Locate the cell with the specified text and output its [X, Y] center coordinate. 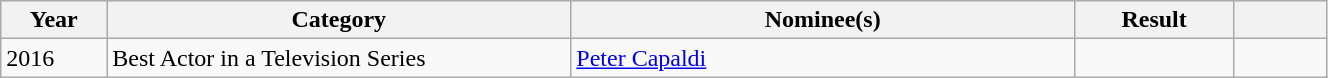
Result [1154, 20]
Year [54, 20]
Category [339, 20]
2016 [54, 58]
Best Actor in a Television Series [339, 58]
Nominee(s) [823, 20]
Peter Capaldi [823, 58]
